Capture the cell that displays the provided text and extract its [x, y] central coordinate. 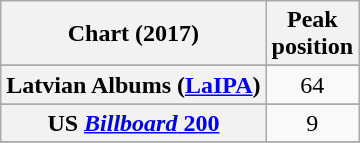
64 [312, 85]
9 [312, 123]
US Billboard 200 [134, 123]
Peak position [312, 34]
Latvian Albums (LaIPA) [134, 85]
Chart (2017) [134, 34]
